From the cell containing the given text, extract its center point as [X, Y] coordinate. 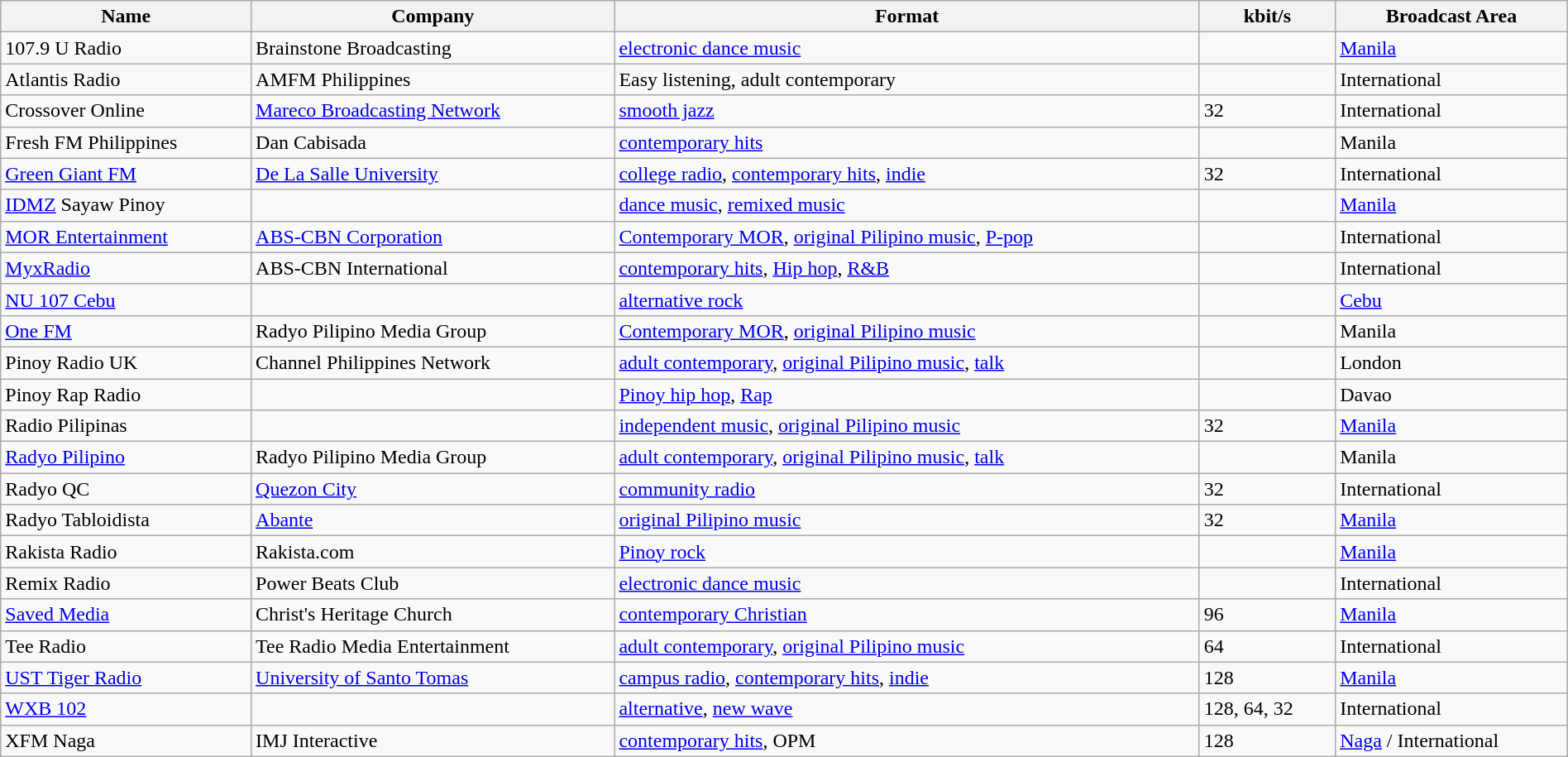
Radyo Pilipino [126, 458]
Broadcast Area [1452, 17]
Remix Radio [126, 583]
Pinoy rock [906, 552]
Atlantis Radio [126, 79]
ABS-CBN Corporation [433, 237]
WXB 102 [126, 709]
Cebu [1452, 299]
Pinoy hip hop, Rap [906, 395]
contemporary hits, OPM [906, 740]
Tee Radio Media Entertainment [433, 646]
Radio Pilipinas [126, 426]
IDMZ Sayaw Pinoy [126, 205]
adult contemporary, original Pilipino music [906, 646]
Davao [1452, 395]
contemporary Christian [906, 615]
Rakista Radio [126, 552]
Abante [433, 520]
Green Giant FM [126, 174]
96 [1267, 615]
NU 107 Cebu [126, 299]
Brainstone Broadcasting [433, 48]
London [1452, 362]
Radyo QC [126, 489]
AMFM Philippines [433, 79]
64 [1267, 646]
Easy listening, adult contemporary [906, 79]
MOR Entertainment [126, 237]
Format [906, 17]
MyxRadio [126, 268]
UST Tiger Radio [126, 678]
Tee Radio [126, 646]
De La Salle University [433, 174]
Quezon City [433, 489]
Pinoy Radio UK [126, 362]
Contemporary MOR, original Pilipino music, P-pop [906, 237]
One FM [126, 331]
community radio [906, 489]
University of Santo Tomas [433, 678]
campus radio, contemporary hits, indie [906, 678]
alternative rock [906, 299]
107.9 U Radio [126, 48]
Saved Media [126, 615]
Power Beats Club [433, 583]
ABS-CBN International [433, 268]
Crossover Online [126, 111]
Name [126, 17]
IMJ Interactive [433, 740]
Contemporary MOR, original Pilipino music [906, 331]
alternative, new wave [906, 709]
Rakista.com [433, 552]
smooth jazz [906, 111]
college radio, contemporary hits, indie [906, 174]
Radyo Tabloidista [126, 520]
original Pilipino music [906, 520]
Mareco Broadcasting Network [433, 111]
Pinoy Rap Radio [126, 395]
Christ's Heritage Church [433, 615]
contemporary hits, Hip hop, R&B [906, 268]
XFM Naga [126, 740]
Channel Philippines Network [433, 362]
Fresh FM Philippines [126, 142]
contemporary hits [906, 142]
independent music, original Pilipino music [906, 426]
dance music, remixed music [906, 205]
128, 64, 32 [1267, 709]
Company [433, 17]
Naga / International [1452, 740]
kbit/s [1267, 17]
Dan Cabisada [433, 142]
